Return the [X, Y] coordinate for the center point of the cell that contains the specified text.  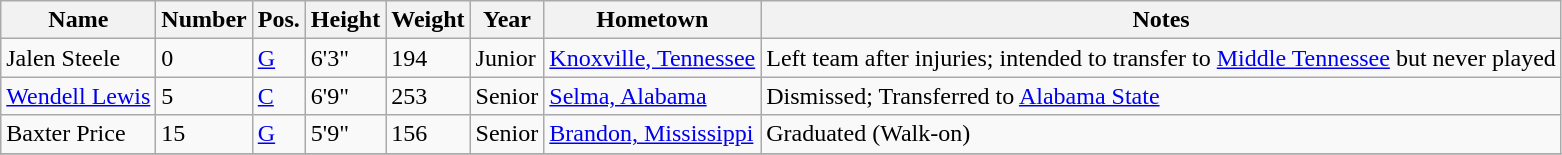
5'9" [345, 134]
Number [204, 20]
Wendell Lewis [78, 96]
0 [204, 58]
Pos. [278, 20]
Brandon, Mississippi [652, 134]
Name [78, 20]
5 [204, 96]
Baxter Price [78, 134]
Junior [507, 58]
194 [428, 58]
Notes [1162, 20]
Graduated (Walk-on) [1162, 134]
C [278, 96]
6'3" [345, 58]
156 [428, 134]
Year [507, 20]
15 [204, 134]
Jalen Steele [78, 58]
Weight [428, 20]
Knoxville, Tennessee [652, 58]
253 [428, 96]
Selma, Alabama [652, 96]
Height [345, 20]
Hometown [652, 20]
Left team after injuries; intended to transfer to Middle Tennessee but never played [1162, 58]
6'9" [345, 96]
Dismissed; Transferred to Alabama State [1162, 96]
